Scan for the cell matching the given text and deliver its (x, y) coordinate at center. 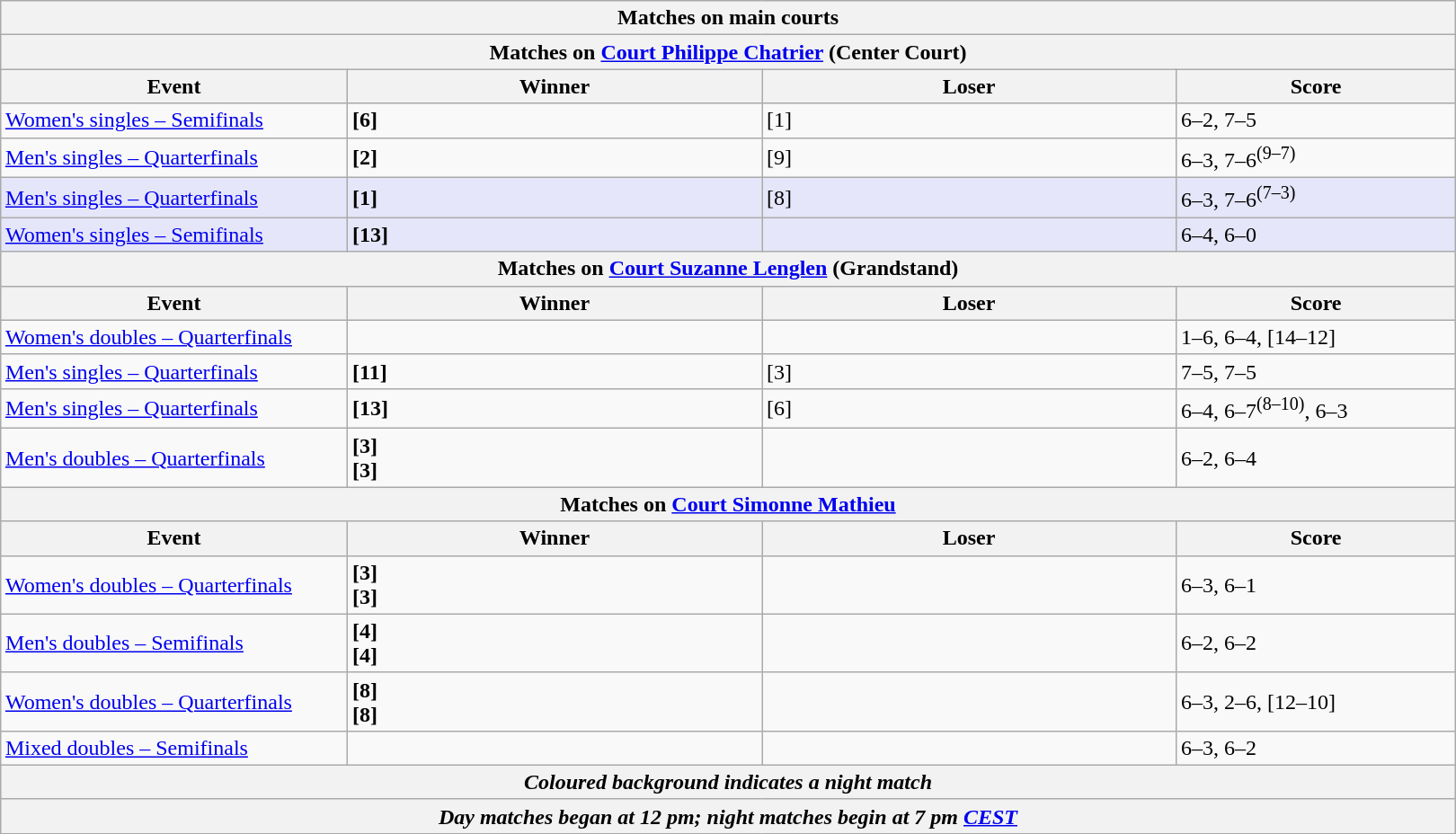
6–4, 6–0 (1316, 235)
Matches on main courts (728, 18)
[9] (969, 158)
6–3, 7–6(9–7) (1316, 158)
6–2, 7–5 (1316, 120)
[11] (554, 371)
[2] (554, 158)
Men's doubles – Semifinals (173, 643)
6–3, 7–6(7–3) (1316, 198)
[8] [8] (554, 701)
[3] (969, 371)
[4] [4] (554, 643)
6–4, 6–7(8–10), 6–3 (1316, 408)
Men's doubles – Quarterfinals (173, 458)
Coloured background indicates a night match (728, 782)
6–3, 6–2 (1316, 748)
6–3, 2–6, [12–10] (1316, 701)
6–2, 6–4 (1316, 458)
Matches on Court Suzanne Lenglen (Grandstand) (728, 269)
6–2, 6–2 (1316, 643)
7–5, 7–5 (1316, 371)
Matches on Court Simonne Mathieu (728, 504)
Day matches began at 12 pm; night matches begin at 7 pm CEST (728, 816)
Matches on Court Philippe Chatrier (Center Court) (728, 52)
[8] (969, 198)
6–3, 6–1 (1316, 584)
1–6, 6–4, [14–12] (1316, 337)
Mixed doubles – Semifinals (173, 748)
